Output the (X, Y) coordinate of the center of the cell containing the given text.  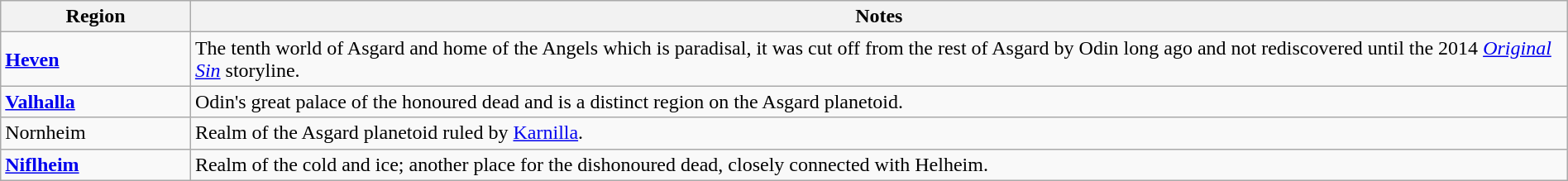
Heven (96, 60)
Realm of the cold and ice; another place for the dishonoured dead, closely connected with Helheim. (878, 164)
Region (96, 17)
Valhalla (96, 102)
Niflheim (96, 164)
Odin's great palace of the honoured dead and is a distinct region on the Asgard planetoid. (878, 102)
Notes (878, 17)
Realm of the Asgard planetoid ruled by Karnilla. (878, 133)
Nornheim (96, 133)
